For the text-containing cell, return its midpoint in [x, y] coordinate format. 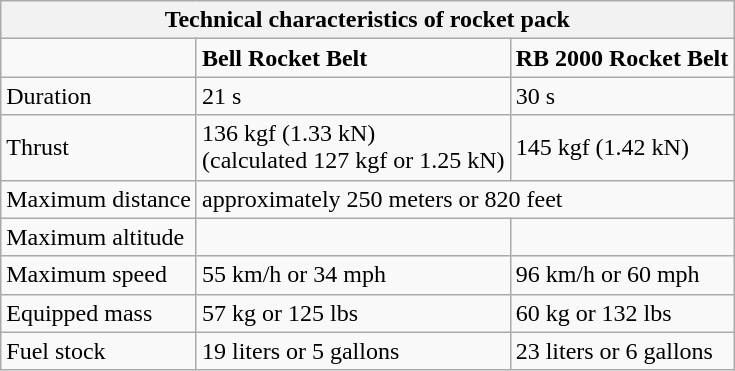
55 km/h or 34 mph [353, 275]
Technical characteristics of rocket pack [368, 20]
136 kgf (1.33 kN) (calculated 127 kgf or 1.25 kN) [353, 148]
Duration [99, 96]
Maximum speed [99, 275]
21 s [353, 96]
Maximum distance [99, 199]
23 liters or 6 gallons [622, 351]
145 kgf (1.42 kN) [622, 148]
30 s [622, 96]
Fuel stock [99, 351]
RB 2000 Rocket Belt [622, 58]
60 kg or 132 lbs [622, 313]
96 km/h or 60 mph [622, 275]
Maximum altitude [99, 237]
Equipped mass [99, 313]
57 kg or 125 lbs [353, 313]
Thrust [99, 148]
19 liters or 5 gallons [353, 351]
Bell Rocket Belt [353, 58]
approximately 250 meters or 820 feet [464, 199]
